Find where the given text appears and provide that cell's center as (X, Y) coordinate. 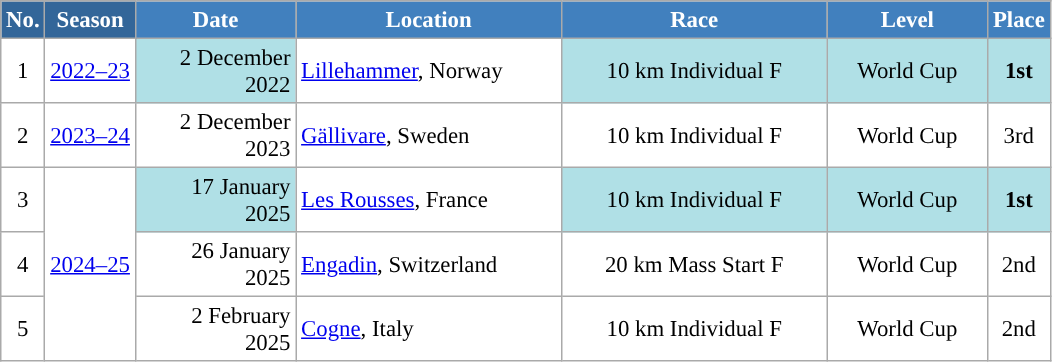
Place (1019, 20)
Race (694, 20)
3rd (1019, 136)
Location (429, 20)
Date (216, 20)
2022–23 (90, 72)
Gällivare, Sweden (429, 136)
26 January 2025 (216, 264)
4 (23, 264)
2023–24 (90, 136)
Lillehammer, Norway (429, 72)
2 December 2023 (216, 136)
Cogne, Italy (429, 330)
2 February 2025 (216, 330)
2 (23, 136)
Les Rousses, France (429, 200)
2024–25 (90, 265)
1 (23, 72)
5 (23, 330)
3 (23, 200)
17 January 2025 (216, 200)
2 December 2022 (216, 72)
Season (90, 20)
Engadin, Switzerland (429, 264)
No. (23, 20)
Level (908, 20)
20 km Mass Start F (694, 264)
